Search for the cell housing the specified text and yield its [X, Y] center coordinate. 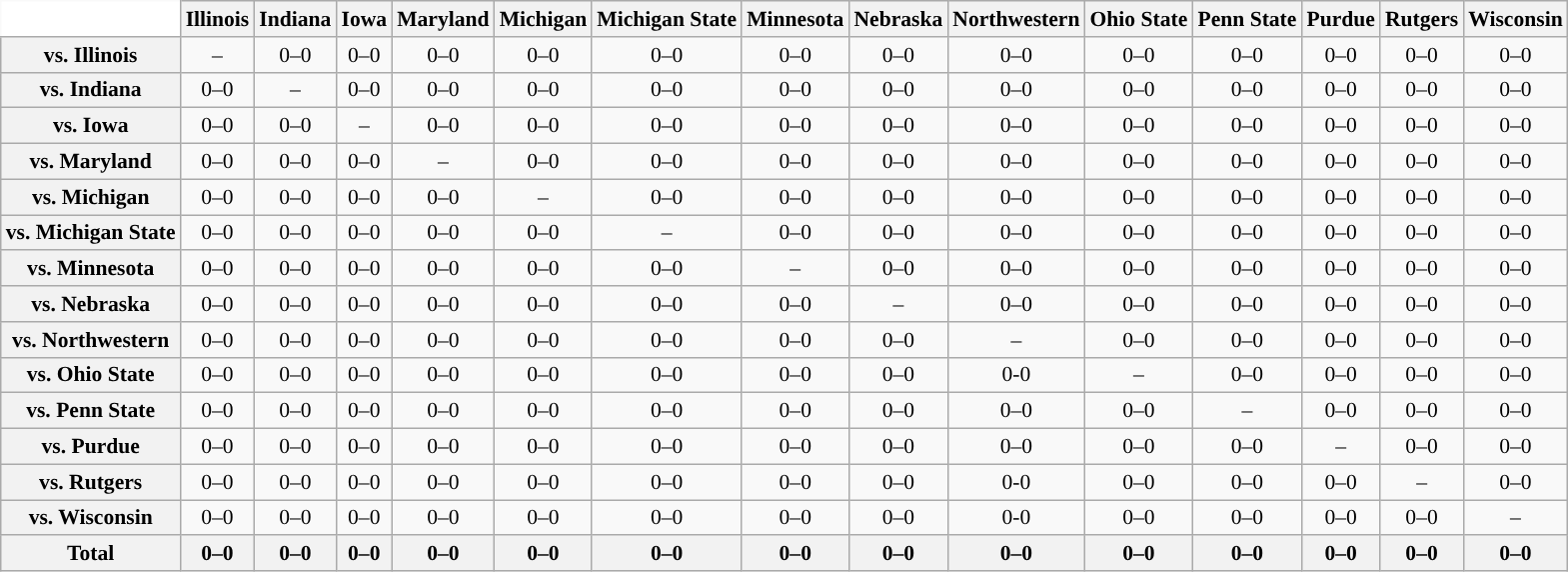
vs. Rutgers [91, 482]
Illinois [218, 19]
vs. Maryland [91, 162]
Total [91, 554]
Nebraska [897, 19]
Northwestern [1015, 19]
Michigan [544, 19]
Iowa [364, 19]
vs. Minnesota [91, 269]
Indiana [295, 19]
Rutgers [1421, 19]
vs. Iowa [91, 126]
vs. Ohio State [91, 375]
Minnesota [795, 19]
Purdue [1340, 19]
Wisconsin [1515, 19]
vs. Northwestern [91, 340]
vs. Illinois [91, 55]
Ohio State [1139, 19]
vs. Michigan [91, 197]
vs. Nebraska [91, 304]
vs. Wisconsin [91, 518]
vs. Indiana [91, 90]
vs. Purdue [91, 447]
vs. Penn State [91, 411]
vs. Michigan State [91, 233]
Michigan State [667, 19]
Maryland [443, 19]
Penn State [1247, 19]
